From the cell containing the given text, extract its center point as (x, y) coordinate. 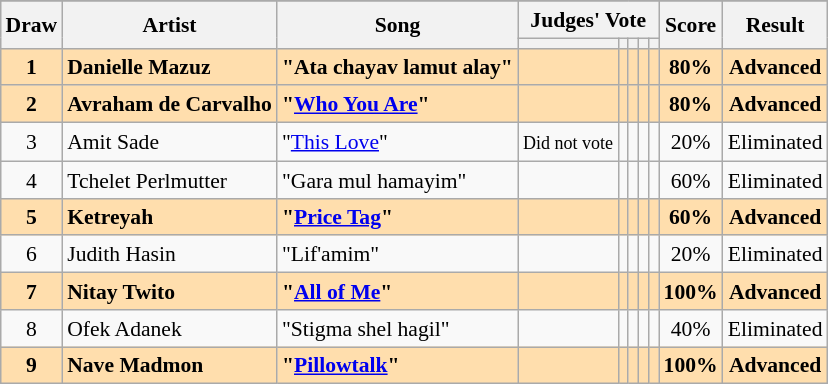
Score (691, 24)
"Gara mul hamayim" (398, 180)
1 (31, 66)
Judith Hasin (170, 254)
"Price Tag" (398, 216)
Danielle Mazuz (170, 66)
Did not vote (568, 142)
Nitay Twito (170, 292)
"All of Me" (398, 292)
Result (776, 24)
Tchelet Perlmutter (170, 180)
Ofek Adanek (170, 328)
Judges' Vote (588, 20)
"Pillowtalk" (398, 366)
Draw (31, 24)
"This Love" (398, 142)
Ketreyah (170, 216)
2 (31, 104)
4 (31, 180)
5 (31, 216)
Avraham de Carvalho (170, 104)
3 (31, 142)
6 (31, 254)
"Who You Are" (398, 104)
Artist (170, 24)
"Lif'amim" (398, 254)
7 (31, 292)
40% (691, 328)
8 (31, 328)
Nave Madmon (170, 366)
Amit Sade (170, 142)
9 (31, 366)
Song (398, 24)
"Stigma shel hagil" (398, 328)
"Ata chayav lamut alay" (398, 66)
